Determine the [x, y] coordinate at the center of the cell enclosing the given text.  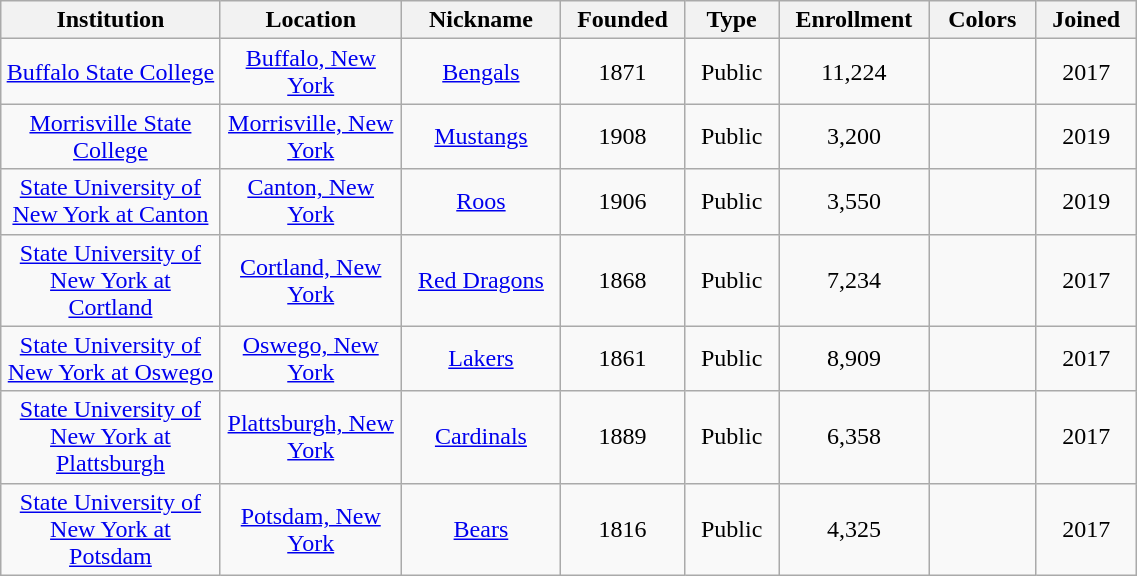
1906 [623, 202]
Bears [480, 529]
State University of New York at Oswego [110, 358]
7,234 [854, 280]
11,224 [854, 72]
Type [731, 20]
Buffalo, New York [310, 72]
Red Dragons [480, 280]
Mustangs [480, 136]
Founded [623, 20]
1908 [623, 136]
Colors [982, 20]
1816 [623, 529]
Plattsburgh, New York [310, 437]
4,325 [854, 529]
Lakers [480, 358]
Enrollment [854, 20]
Canton, New York [310, 202]
Bengals [480, 72]
Cortland, New York [310, 280]
Morrisville State College [110, 136]
3,200 [854, 136]
Nickname [480, 20]
Joined [1086, 20]
1889 [623, 437]
6,358 [854, 437]
Morrisville, New York [310, 136]
State University of New York at Plattsburgh [110, 437]
Potsdam, New York [310, 529]
1861 [623, 358]
Institution [110, 20]
State University of New York at Canton [110, 202]
Roos [480, 202]
State University of New York at Potsdam [110, 529]
State University of New York at Cortland [110, 280]
Location [310, 20]
Oswego, New York [310, 358]
Buffalo State College [110, 72]
1871 [623, 72]
3,550 [854, 202]
1868 [623, 280]
8,909 [854, 358]
Cardinals [480, 437]
